Extract the [x, y] coordinate from the center of the cell holding the provided text.  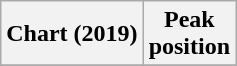
Peakposition [189, 34]
Chart (2019) [72, 34]
